From the cell containing the given text, extract its center point as (x, y) coordinate. 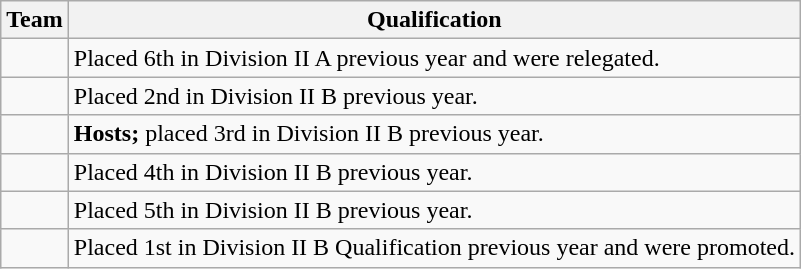
Placed 6th in Division II A previous year and were relegated. (434, 58)
Placed 2nd in Division II B previous year. (434, 96)
Team (35, 20)
Placed 4th in Division II B previous year. (434, 172)
Hosts; placed 3rd in Division II B previous year. (434, 134)
Placed 5th in Division II B previous year. (434, 210)
Qualification (434, 20)
Placed 1st in Division II B Qualification previous year and were promoted. (434, 248)
